Return the (X, Y) coordinate for the center point of the cell that contains the specified text.  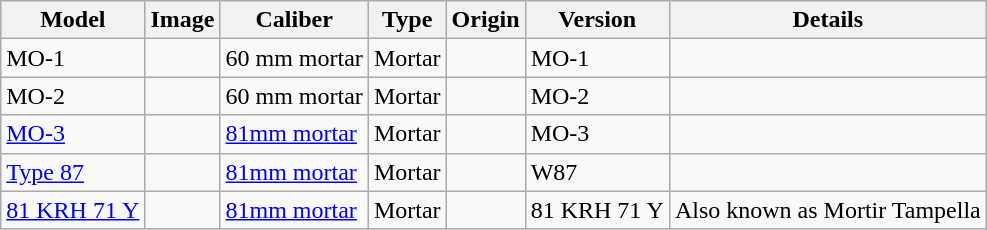
Caliber (294, 20)
Type 87 (73, 172)
Origin (486, 20)
Details (828, 20)
W87 (597, 172)
Version (597, 20)
Image (182, 20)
Type (407, 20)
Also known as Mortir Tampella (828, 210)
Model (73, 20)
